Pinpoint the cell where the given text exists, returning its (X, Y) midpoint coordinate. 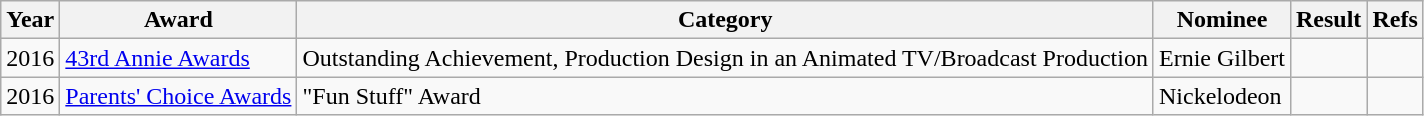
"Fun Stuff" Award (725, 96)
Nickelodeon (1222, 96)
Refs (1395, 20)
Award (178, 20)
Result (1328, 20)
Category (725, 20)
Ernie Gilbert (1222, 58)
Outstanding Achievement, Production Design in an Animated TV/Broadcast Production (725, 58)
43rd Annie Awards (178, 58)
Year (30, 20)
Parents' Choice Awards (178, 96)
Nominee (1222, 20)
